Find where the given text appears and provide that cell's center as [X, Y] coordinate. 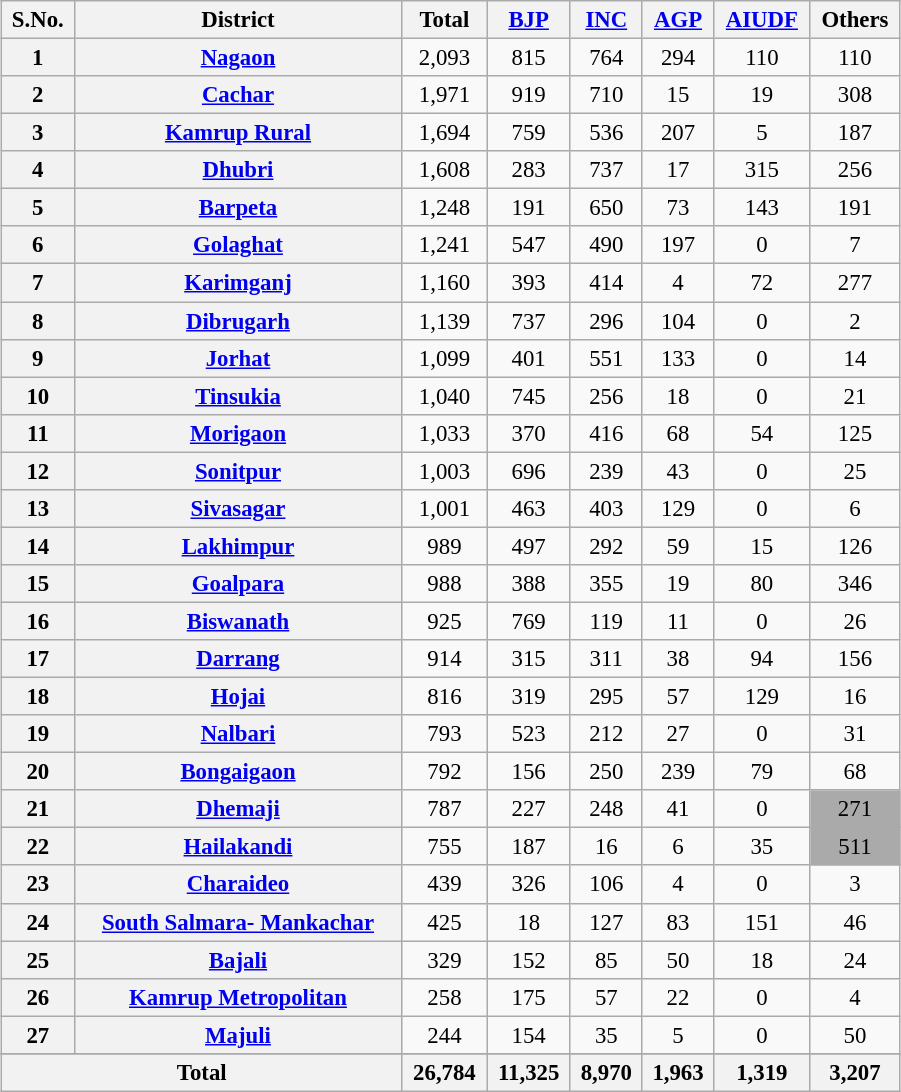
401 [529, 358]
416 [606, 433]
414 [606, 283]
South Salmara- Mankachar [238, 922]
346 [855, 584]
Jorhat [238, 358]
46 [855, 922]
277 [855, 283]
551 [606, 358]
Hojai [238, 696]
152 [529, 960]
13 [38, 508]
1,139 [444, 321]
23 [38, 884]
Nalbari [238, 734]
43 [678, 471]
S.No. [38, 20]
133 [678, 358]
816 [444, 696]
8,970 [606, 1072]
143 [762, 208]
Kamrup Metropolitan [238, 997]
497 [529, 546]
523 [529, 734]
197 [678, 245]
Sivasagar [238, 508]
Bongaigaon [238, 772]
248 [606, 809]
1,160 [444, 283]
370 [529, 433]
207 [678, 133]
Kamrup Rural [238, 133]
989 [444, 546]
District [238, 20]
403 [606, 508]
793 [444, 734]
83 [678, 922]
1,040 [444, 396]
1,003 [444, 471]
1,001 [444, 508]
250 [606, 772]
126 [855, 546]
125 [855, 433]
1,694 [444, 133]
1,033 [444, 433]
319 [529, 696]
393 [529, 283]
308 [855, 95]
72 [762, 283]
INC [606, 20]
127 [606, 922]
Tinsukia [238, 396]
Golaghat [238, 245]
425 [444, 922]
1,608 [444, 170]
59 [678, 546]
Karimganj [238, 283]
311 [606, 659]
AGP [678, 20]
710 [606, 95]
271 [855, 809]
119 [606, 621]
10 [38, 396]
94 [762, 659]
326 [529, 884]
Lakhimpur [238, 546]
769 [529, 621]
244 [444, 1035]
227 [529, 809]
Hailakandi [238, 847]
914 [444, 659]
1,248 [444, 208]
Charaideo [238, 884]
355 [606, 584]
463 [529, 508]
Sonitpur [238, 471]
2,093 [444, 57]
815 [529, 57]
1,963 [678, 1072]
Dhubri [238, 170]
755 [444, 847]
Nagaon [238, 57]
1,971 [444, 95]
38 [678, 659]
80 [762, 584]
151 [762, 922]
1,099 [444, 358]
Goalpara [238, 584]
54 [762, 433]
26,784 [444, 1072]
79 [762, 772]
696 [529, 471]
41 [678, 809]
388 [529, 584]
1,319 [762, 1072]
Majuli [238, 1035]
175 [529, 997]
85 [606, 960]
258 [444, 997]
Morigaon [238, 433]
547 [529, 245]
154 [529, 1035]
292 [606, 546]
787 [444, 809]
Barpeta [238, 208]
295 [606, 696]
20 [38, 772]
3,207 [855, 1072]
764 [606, 57]
329 [444, 960]
283 [529, 170]
12 [38, 471]
AIUDF [762, 20]
988 [444, 584]
Bajali [238, 960]
439 [444, 884]
31 [855, 734]
296 [606, 321]
8 [38, 321]
Dibrugarh [238, 321]
1,241 [444, 245]
73 [678, 208]
1 [38, 57]
511 [855, 847]
11,325 [529, 1072]
106 [606, 884]
650 [606, 208]
Others [855, 20]
919 [529, 95]
BJP [529, 20]
759 [529, 133]
Biswanath [238, 621]
9 [38, 358]
Cachar [238, 95]
Darrang [238, 659]
536 [606, 133]
Dhemaji [238, 809]
792 [444, 772]
294 [678, 57]
925 [444, 621]
745 [529, 396]
104 [678, 321]
212 [606, 734]
490 [606, 245]
